Determine the (X, Y) coordinate at the center of the cell enclosing the given text.  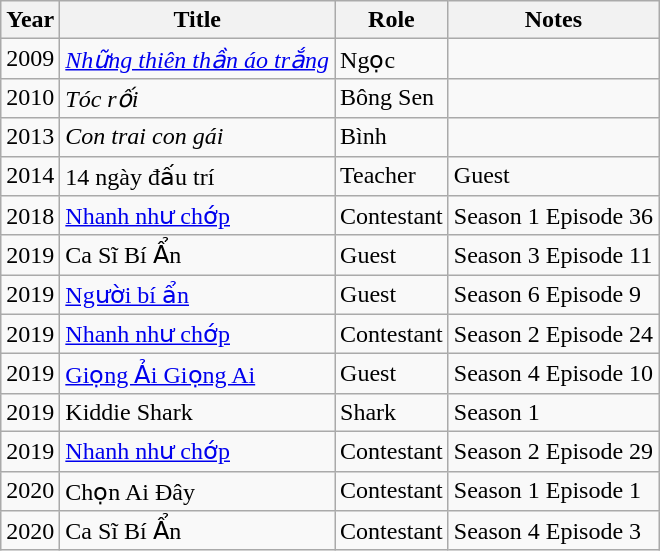
Season 2 Episode 24 (553, 334)
Teacher (392, 176)
Season 1 (553, 412)
Kiddie Shark (198, 412)
14 ngày đấu trí (198, 176)
Role (392, 20)
Giọng Ải Giọng Ai (198, 374)
Title (198, 20)
2009 (30, 59)
Những thiên thần áo trắng (198, 59)
Chọn Ai Đây (198, 491)
Season 3 Episode 11 (553, 255)
Season 6 Episode 9 (553, 295)
Season 1 Episode 36 (553, 216)
Ngọc (392, 59)
Shark (392, 412)
Season 1 Episode 1 (553, 491)
2010 (30, 98)
Bình (392, 137)
Year (30, 20)
Notes (553, 20)
2014 (30, 176)
Người bí ẩn (198, 295)
Season 4 Episode 10 (553, 374)
Season 4 Episode 3 (553, 531)
Bông Sen (392, 98)
Season 2 Episode 29 (553, 451)
2018 (30, 216)
2013 (30, 137)
Con trai con gái (198, 137)
Tóc rối (198, 98)
